Extract the [X, Y] coordinate from the center of the cell holding the provided text.  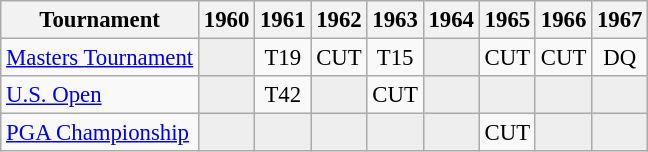
1964 [451, 20]
PGA Championship [100, 133]
1961 [283, 20]
1962 [339, 20]
U.S. Open [100, 95]
1966 [563, 20]
1963 [395, 20]
T15 [395, 58]
1967 [620, 20]
T42 [283, 95]
T19 [283, 58]
1960 [227, 20]
Masters Tournament [100, 58]
1965 [507, 20]
DQ [620, 58]
Tournament [100, 20]
